Scan for the cell matching the given text and deliver its [x, y] coordinate at center. 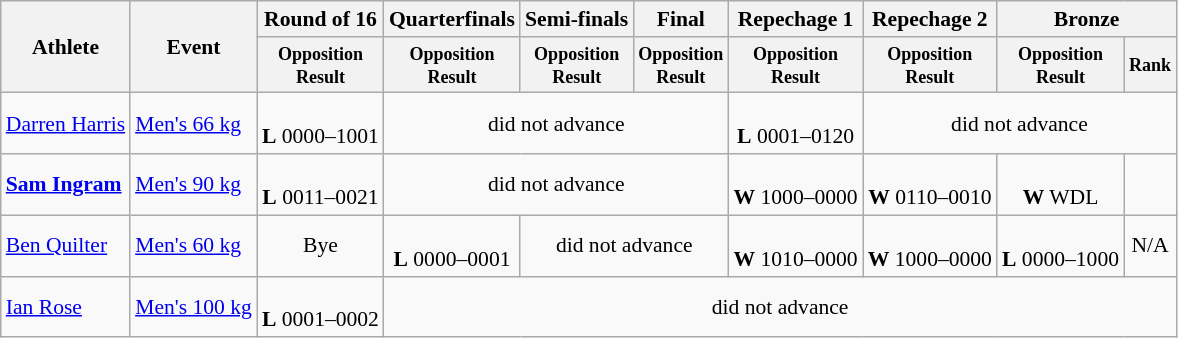
Men's 90 kg [194, 184]
Bronze [1086, 19]
L 0000–0001 [452, 246]
Repechage 2 [930, 19]
Semi-finals [576, 19]
N/A [1150, 246]
Men's 60 kg [194, 246]
Final [680, 19]
Sam Ingram [66, 184]
L 0000–1001 [320, 124]
L 0000–1000 [1060, 246]
W 1010–0000 [795, 246]
W WDL [1060, 184]
Repechage 1 [795, 19]
Ben Quilter [66, 246]
W 0110–0010 [930, 184]
Men's 100 kg [194, 306]
L 0001–0120 [795, 124]
L 0001–0002 [320, 306]
Rank [1150, 65]
Darren Harris [66, 124]
Event [194, 47]
Ian Rose [66, 306]
Athlete [66, 47]
L 0011–0021 [320, 184]
Quarterfinals [452, 19]
Bye [320, 246]
Round of 16 [320, 19]
Men's 66 kg [194, 124]
